Locate the cell with the specified text and output its (x, y) center coordinate. 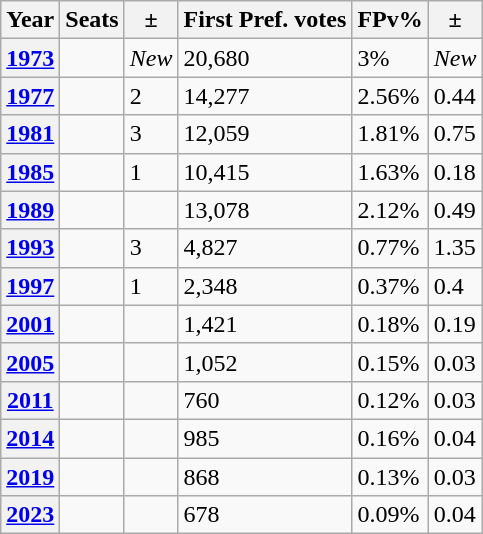
13,078 (265, 210)
4,827 (265, 248)
760 (265, 400)
20,680 (265, 58)
0.16% (390, 438)
14,277 (265, 96)
0.12% (390, 400)
1.63% (390, 172)
12,059 (265, 134)
2005 (30, 362)
10,415 (265, 172)
2.12% (390, 210)
1981 (30, 134)
3% (390, 58)
0.15% (390, 362)
Seats (92, 20)
1997 (30, 286)
2023 (30, 515)
2014 (30, 438)
1985 (30, 172)
678 (265, 515)
2011 (30, 400)
868 (265, 477)
0.75 (455, 134)
1989 (30, 210)
985 (265, 438)
1977 (30, 96)
Year (30, 20)
1993 (30, 248)
0.4 (455, 286)
FPv% (390, 20)
2,348 (265, 286)
2019 (30, 477)
0.18% (390, 324)
2 (151, 96)
First Pref. votes (265, 20)
0.37% (390, 286)
0.19 (455, 324)
0.44 (455, 96)
0.18 (455, 172)
2001 (30, 324)
0.77% (390, 248)
1.35 (455, 248)
0.09% (390, 515)
1,421 (265, 324)
0.49 (455, 210)
0.13% (390, 477)
1,052 (265, 362)
2.56% (390, 96)
1.81% (390, 134)
1973 (30, 58)
